Identify which cell holds the provided text, then report its [X, Y] central coordinate. 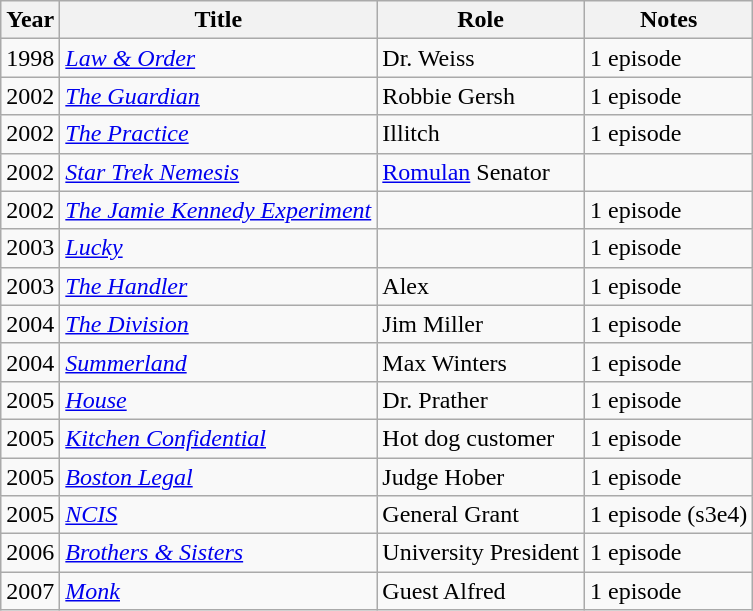
The Jamie Kennedy Experiment [218, 210]
1 episode (s3e4) [668, 515]
General Grant [481, 515]
Guest Alfred [481, 591]
Star Trek Nemesis [218, 172]
House [218, 400]
The Division [218, 324]
Notes [668, 20]
Brothers & Sisters [218, 553]
Jim Miller [481, 324]
Robbie Gersh [481, 96]
Max Winters [481, 362]
Dr. Weiss [481, 58]
Summerland [218, 362]
The Guardian [218, 96]
Judge Hober [481, 477]
Monk [218, 591]
The Practice [218, 134]
Illitch [481, 134]
Boston Legal [218, 477]
2007 [30, 591]
University President [481, 553]
NCIS [218, 515]
2006 [30, 553]
Hot dog customer [481, 438]
Alex [481, 286]
Kitchen Confidential [218, 438]
1998 [30, 58]
Law & Order [218, 58]
Role [481, 20]
Title [218, 20]
The Handler [218, 286]
Romulan Senator [481, 172]
Year [30, 20]
Dr. Prather [481, 400]
Lucky [218, 248]
